Identify which cell holds the provided text, then report its (X, Y) central coordinate. 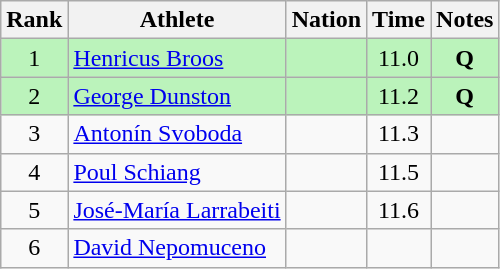
George Dunston (177, 96)
5 (34, 210)
Rank (34, 20)
Poul Schiang (177, 172)
11.0 (399, 58)
2 (34, 96)
Nation (326, 20)
11.5 (399, 172)
6 (34, 248)
Antonín Svoboda (177, 134)
3 (34, 134)
4 (34, 172)
11.2 (399, 96)
1 (34, 58)
Notes (465, 20)
Time (399, 20)
David Nepomuceno (177, 248)
11.6 (399, 210)
Henricus Broos (177, 58)
Athlete (177, 20)
11.3 (399, 134)
José-María Larrabeiti (177, 210)
